Search for the cell housing the specified text and yield its (x, y) center coordinate. 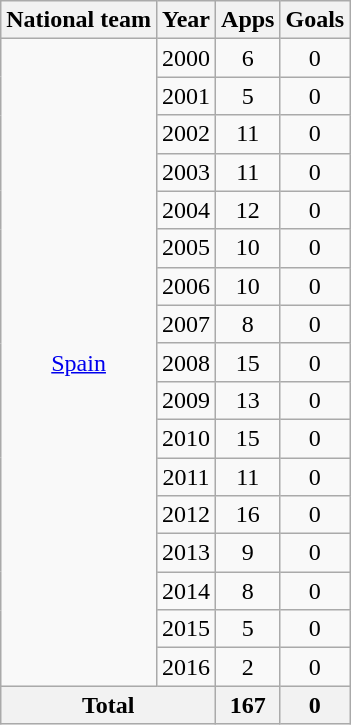
2011 (186, 477)
13 (248, 400)
2008 (186, 362)
2005 (186, 248)
2000 (186, 58)
National team (79, 20)
Total (108, 705)
6 (248, 58)
12 (248, 210)
2002 (186, 134)
2012 (186, 515)
2 (248, 667)
2004 (186, 210)
2014 (186, 591)
167 (248, 705)
2001 (186, 96)
16 (248, 515)
2003 (186, 172)
2006 (186, 286)
2015 (186, 629)
2007 (186, 324)
2013 (186, 553)
2009 (186, 400)
Spain (79, 362)
2016 (186, 667)
9 (248, 553)
Goals (315, 20)
Year (186, 20)
Apps (248, 20)
2010 (186, 438)
